Extract the [X, Y] coordinate from the center of the cell holding the provided text.  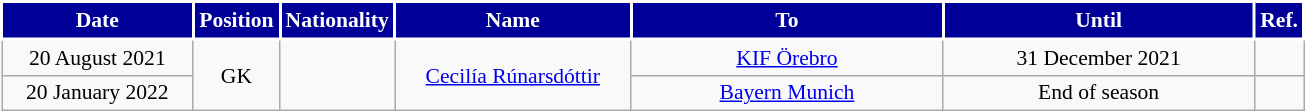
Bayern Munich [787, 93]
Position [236, 20]
Cecilía Rúnarsdóttir [514, 75]
20 January 2022 [98, 93]
Name [514, 20]
To [787, 20]
Nationality [338, 20]
Date [98, 20]
KIF Örebro [787, 57]
20 August 2021 [98, 57]
Ref. [1278, 20]
GK [236, 75]
Until [1099, 20]
End of season [1099, 93]
31 December 2021 [1099, 57]
